Identify which cell holds the provided text, then report its (X, Y) central coordinate. 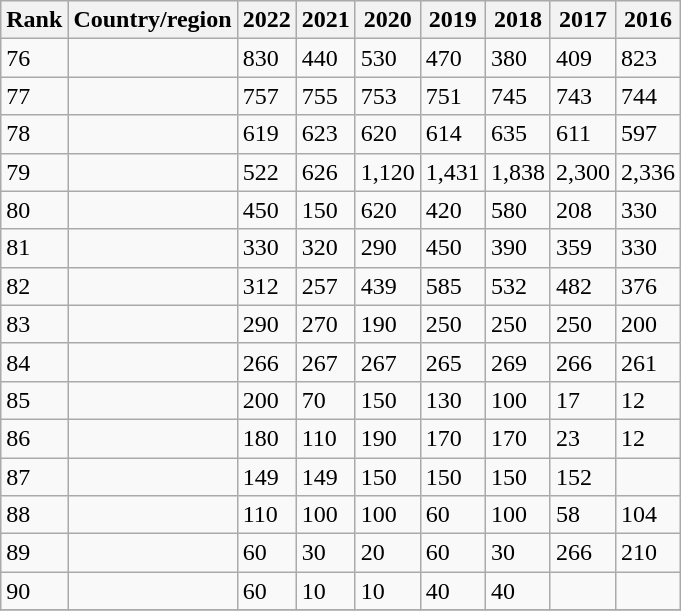
130 (452, 400)
744 (648, 96)
753 (388, 96)
210 (648, 553)
2,336 (648, 172)
1,431 (452, 172)
320 (326, 248)
152 (582, 477)
87 (34, 477)
90 (34, 591)
376 (648, 286)
743 (582, 96)
482 (582, 286)
84 (34, 362)
17 (582, 400)
626 (326, 172)
823 (648, 58)
2017 (582, 20)
77 (34, 96)
70 (326, 400)
745 (518, 96)
635 (518, 134)
757 (266, 96)
470 (452, 58)
439 (388, 286)
58 (582, 515)
532 (518, 286)
20 (388, 553)
2021 (326, 20)
82 (34, 286)
380 (518, 58)
Rank (34, 20)
265 (452, 362)
1,120 (388, 172)
2020 (388, 20)
88 (34, 515)
269 (518, 362)
180 (266, 438)
2022 (266, 20)
359 (582, 248)
530 (388, 58)
85 (34, 400)
81 (34, 248)
257 (326, 286)
Country/region (152, 20)
614 (452, 134)
1,838 (518, 172)
104 (648, 515)
78 (34, 134)
830 (266, 58)
597 (648, 134)
623 (326, 134)
23 (582, 438)
611 (582, 134)
80 (34, 210)
420 (452, 210)
86 (34, 438)
89 (34, 553)
270 (326, 324)
751 (452, 96)
76 (34, 58)
2019 (452, 20)
208 (582, 210)
580 (518, 210)
409 (582, 58)
390 (518, 248)
2,300 (582, 172)
2016 (648, 20)
440 (326, 58)
312 (266, 286)
619 (266, 134)
79 (34, 172)
83 (34, 324)
755 (326, 96)
585 (452, 286)
261 (648, 362)
522 (266, 172)
2018 (518, 20)
